Scan for the cell matching the given text and deliver its (X, Y) coordinate at center. 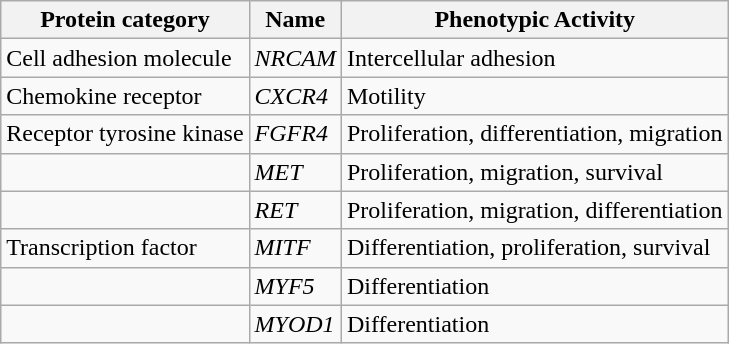
Chemokine receptor (125, 96)
Transcription factor (125, 248)
NRCAM (295, 58)
CXCR4 (295, 96)
MYF5 (295, 286)
Motility (534, 96)
FGFR4 (295, 134)
Protein category (125, 20)
Proliferation, differentiation, migration (534, 134)
Proliferation, migration, survival (534, 172)
MET (295, 172)
MITF (295, 248)
MYOD1 (295, 324)
Phenotypic Activity (534, 20)
Receptor tyrosine kinase (125, 134)
Differentiation, proliferation, survival (534, 248)
Intercellular adhesion (534, 58)
Name (295, 20)
Cell adhesion molecule (125, 58)
RET (295, 210)
Proliferation, migration, differentiation (534, 210)
